Identify which cell holds the provided text, then report its (x, y) central coordinate. 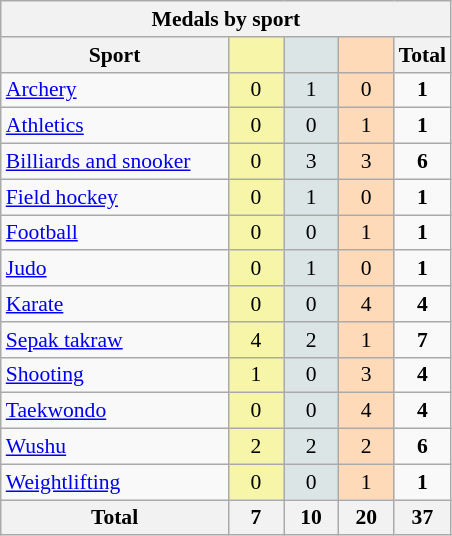
Taekwondo (115, 411)
Archery (115, 90)
Billiards and snooker (115, 162)
10 (312, 518)
Karate (115, 304)
Sepak takraw (115, 340)
Medals by sport (226, 19)
37 (422, 518)
20 (366, 518)
Judo (115, 269)
Field hockey (115, 197)
Weightlifting (115, 482)
Sport (115, 55)
Shooting (115, 375)
Wushu (115, 447)
Athletics (115, 126)
Football (115, 233)
